Return [x, y] of the center of cell containing provided text 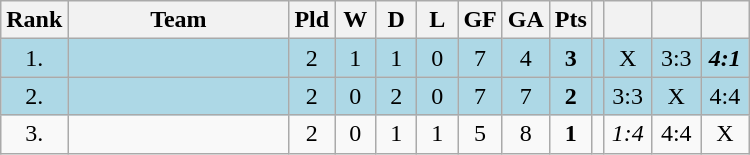
Rank [34, 20]
GA [526, 20]
1. [34, 58]
1:4 [628, 134]
GF [480, 20]
3 [570, 58]
L [438, 20]
5 [480, 134]
Pts [570, 20]
Pld [312, 20]
Team [178, 20]
W [356, 20]
3. [34, 134]
4 [526, 58]
8 [526, 134]
2. [34, 96]
D [396, 20]
4:1 [726, 58]
